Extract the (X, Y) coordinate from the center of the cell holding the provided text.  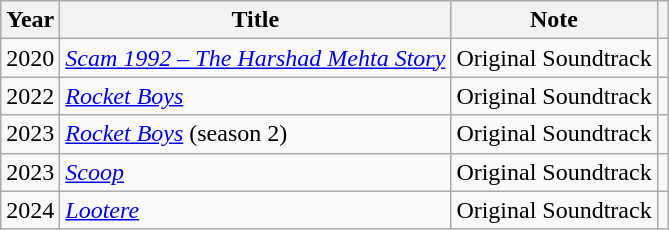
2024 (30, 210)
2020 (30, 58)
2022 (30, 96)
Rocket Boys (season 2) (256, 134)
Rocket Boys (256, 96)
Lootere (256, 210)
Title (256, 20)
Scam 1992 – The Harshad Mehta Story (256, 58)
Note (554, 20)
Year (30, 20)
Scoop (256, 172)
